Locate the cell with the specified text and output its (x, y) center coordinate. 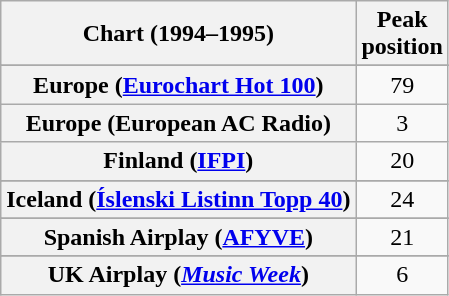
20 (402, 161)
Europe (Eurochart Hot 100) (178, 85)
Spanish Airplay (AFYVE) (178, 237)
79 (402, 85)
Chart (1994–1995) (178, 34)
Finland (IFPI) (178, 161)
Iceland (Íslenski Listinn Topp 40) (178, 199)
6 (402, 275)
24 (402, 199)
Peakposition (402, 34)
Europe (European AC Radio) (178, 123)
UK Airplay (Music Week) (178, 275)
3 (402, 123)
21 (402, 237)
